Detect which cell encompasses the target text, then output its (X, Y) center coordinate. 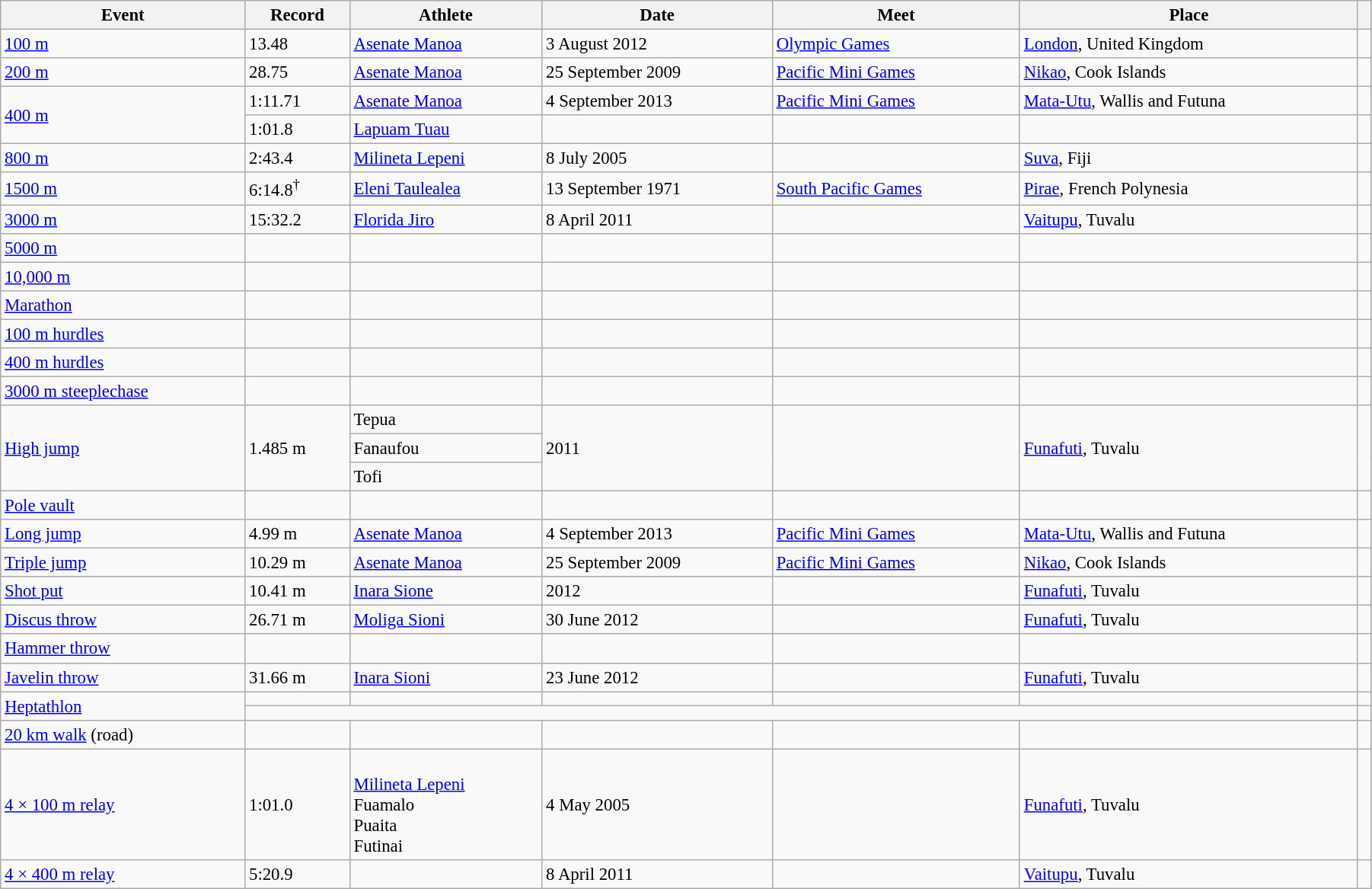
15:32.2 (297, 219)
4 × 100 m relay (123, 804)
10,000 m (123, 277)
100 m hurdles (123, 334)
Tepua (446, 420)
4 May 2005 (658, 804)
1:11.71 (297, 101)
Eleni Taulealea (446, 188)
Olympic Games (895, 44)
1:01.8 (297, 130)
31.66 m (297, 677)
3000 m steeplechase (123, 391)
1500 m (123, 188)
Heptathlon (123, 706)
Discus throw (123, 620)
26.71 m (297, 620)
2011 (658, 448)
100 m (123, 44)
800 m (123, 158)
3000 m (123, 219)
2012 (658, 591)
Long jump (123, 534)
Lapuam Tuau (446, 130)
Place (1189, 15)
Pirae, French Polynesia (1189, 188)
20 km walk (road) (123, 734)
Florida Jiro (446, 219)
400 m hurdles (123, 363)
5:20.9 (297, 875)
Meet (895, 15)
2:43.4 (297, 158)
1:01.0 (297, 804)
Shot put (123, 591)
Date (658, 15)
Javelin throw (123, 677)
400 m (123, 116)
3 August 2012 (658, 44)
Fanaufou (446, 448)
Milineta Lepeni (446, 158)
5000 m (123, 248)
13 September 1971 (658, 188)
Hammer throw (123, 649)
4.99 m (297, 534)
10.29 m (297, 563)
1.485 m (297, 448)
Marathon (123, 305)
South Pacific Games (895, 188)
30 June 2012 (658, 620)
Record (297, 15)
Event (123, 15)
Athlete (446, 15)
6:14.8† (297, 188)
4 × 400 m relay (123, 875)
Moliga Sioni (446, 620)
Tofi (446, 477)
Inara Sioni (446, 677)
London, United Kingdom (1189, 44)
Inara Sione (446, 591)
Suva, Fiji (1189, 158)
Pole vault (123, 506)
10.41 m (297, 591)
23 June 2012 (658, 677)
28.75 (297, 72)
High jump (123, 448)
8 July 2005 (658, 158)
13.48 (297, 44)
200 m (123, 72)
Milineta LepeniFuamaloPuaitaFutinai (446, 804)
Triple jump (123, 563)
